Find where the given text appears and provide that cell's center as [X, Y] coordinate. 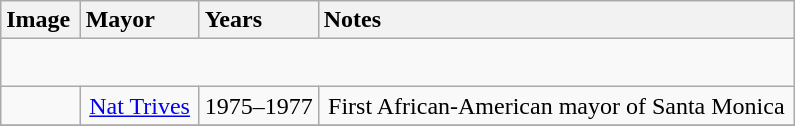
Years [258, 20]
Mayor [140, 20]
Notes [556, 20]
Image [40, 20]
First African-American mayor of Santa Monica [556, 106]
1975–1977 [258, 106]
Nat Trives [140, 106]
